For the text-containing cell, return its midpoint in [X, Y] coordinate format. 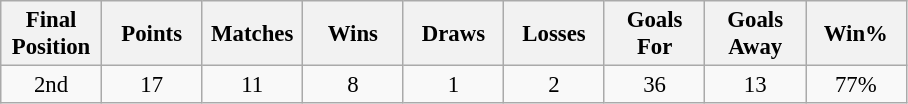
2 [554, 85]
Goals Away [756, 34]
Win% [856, 34]
Draws [454, 34]
17 [152, 85]
Goals For [654, 34]
13 [756, 85]
Points [152, 34]
Losses [554, 34]
8 [354, 85]
Final Position [52, 34]
2nd [52, 85]
77% [856, 85]
Wins [354, 34]
11 [252, 85]
36 [654, 85]
Matches [252, 34]
1 [454, 85]
